Capture the cell that displays the provided text and extract its (X, Y) central coordinate. 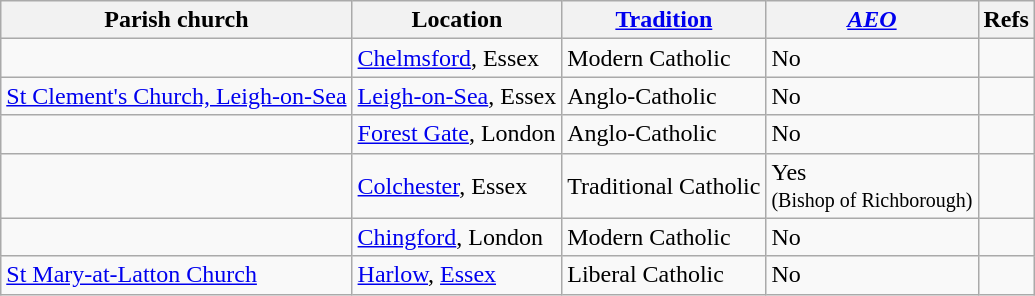
Leigh-on-Sea, Essex (457, 96)
St Clement's Church, Leigh-on-Sea (176, 96)
Chelmsford, Essex (457, 58)
AEO (872, 20)
Colchester, Essex (457, 186)
Yes (Bishop of Richborough) (872, 186)
Harlow, Essex (457, 275)
Liberal Catholic (664, 275)
St Mary-at-Latton Church (176, 275)
Location (457, 20)
Forest Gate, London (457, 134)
Tradition (664, 20)
Refs (1006, 20)
Traditional Catholic (664, 186)
Parish church (176, 20)
Chingford, London (457, 237)
